Provide the [x, y] coordinate of the cell's center where the given text is located.  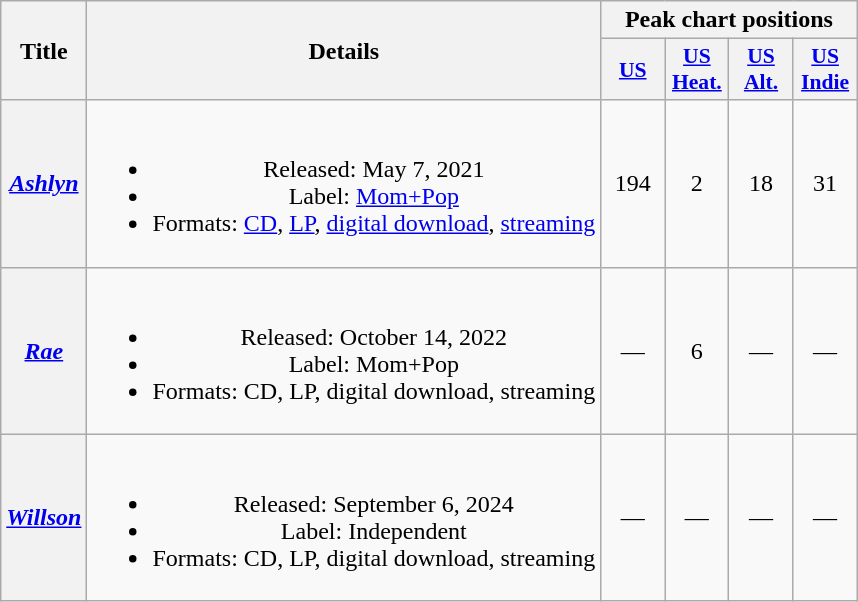
6 [697, 350]
USAlt. [761, 70]
Peak chart positions [729, 20]
Released: May 7, 2021Label: Mom+PopFormats: CD, LP, digital download, streaming [344, 184]
Title [44, 50]
USHeat. [697, 70]
Ashlyn [44, 184]
Details [344, 50]
2 [697, 184]
18 [761, 184]
Released: October 14, 2022Label: Mom+PopFormats: CD, LP, digital download, streaming [344, 350]
Rae [44, 350]
31 [825, 184]
US [633, 70]
Released: September 6, 2024Label: IndependentFormats: CD, LP, digital download, streaming [344, 518]
194 [633, 184]
Willson [44, 518]
USIndie [825, 70]
